Extract the [X, Y] coordinate from the center of the cell holding the provided text.  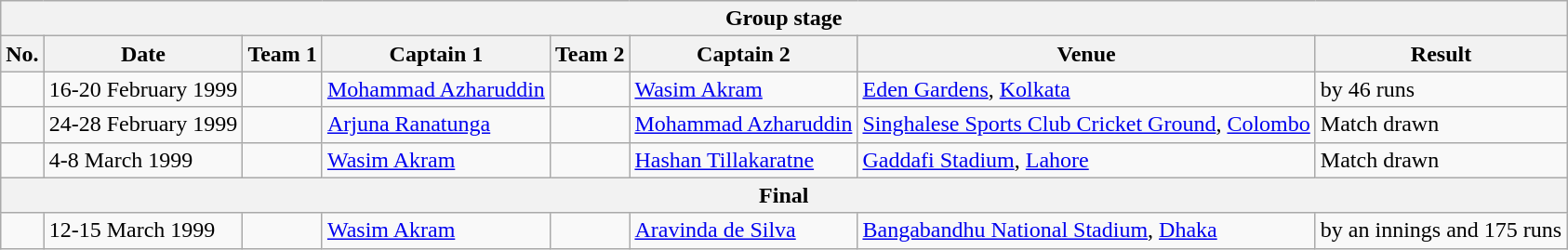
Singhalese Sports Club Cricket Ground, Colombo [1086, 125]
Bangabandhu National Stadium, Dhaka [1086, 230]
4-8 March 1999 [143, 160]
by 46 runs [1441, 89]
Venue [1086, 54]
Eden Gardens, Kolkata [1086, 89]
Captain 2 [744, 54]
16-20 February 1999 [143, 89]
Aravinda de Silva [744, 230]
Gaddafi Stadium, Lahore [1086, 160]
Group stage [784, 19]
Date [143, 54]
No. [22, 54]
Result [1441, 54]
Captain 1 [435, 54]
Final [784, 195]
by an innings and 175 runs [1441, 230]
24-28 February 1999 [143, 125]
Hashan Tillakaratne [744, 160]
Team 2 [590, 54]
Team 1 [283, 54]
Arjuna Ranatunga [435, 125]
12-15 March 1999 [143, 230]
